Scan for the cell matching the given text and deliver its [X, Y] coordinate at center. 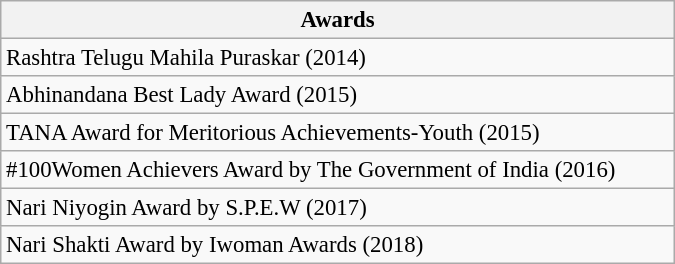
#100Women Achievers Award by The Government of India (2016) [338, 170]
Awards [338, 20]
Rashtra Telugu Mahila Puraskar (2014) [338, 58]
Nari Shakti Award by Iwoman Awards (2018) [338, 245]
Abhinandana Best Lady Award (2015) [338, 95]
TANA Award for Meritorious Achievements-Youth (2015) [338, 133]
Nari Niyogin Award by S.P.E.W (2017) [338, 208]
